Return (X, Y) of the center of cell containing provided text 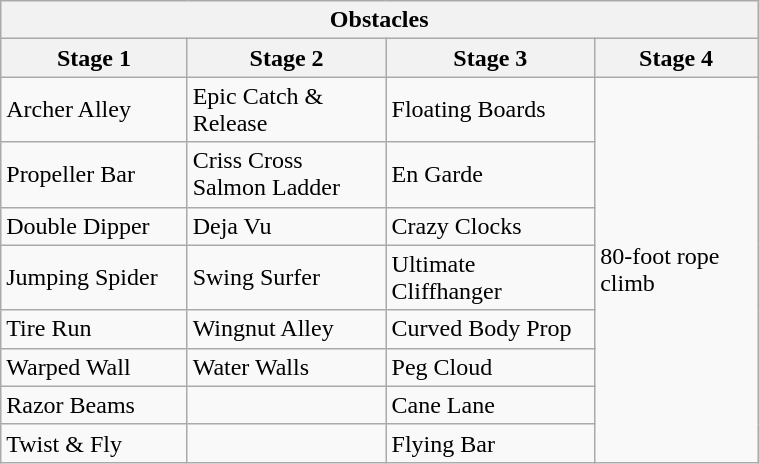
En Garde (490, 174)
Warped Wall (94, 367)
Floating Boards (490, 110)
Flying Bar (490, 443)
Stage 3 (490, 58)
Deja Vu (286, 226)
Peg Cloud (490, 367)
80-foot rope climb (676, 270)
Criss Cross Salmon Ladder (286, 174)
Wingnut Alley (286, 329)
Razor Beams (94, 405)
Stage 4 (676, 58)
Water Walls (286, 367)
Twist & Fly (94, 443)
Tire Run (94, 329)
Crazy Clocks (490, 226)
Cane Lane (490, 405)
Archer Alley (94, 110)
Obstacles (380, 20)
Swing Surfer (286, 278)
Stage 1 (94, 58)
Stage 2 (286, 58)
Propeller Bar (94, 174)
Ultimate Cliffhanger (490, 278)
Curved Body Prop (490, 329)
Double Dipper (94, 226)
Epic Catch & Release (286, 110)
Jumping Spider (94, 278)
